Provide the [X, Y] coordinate of the cell's center where the given text is located.  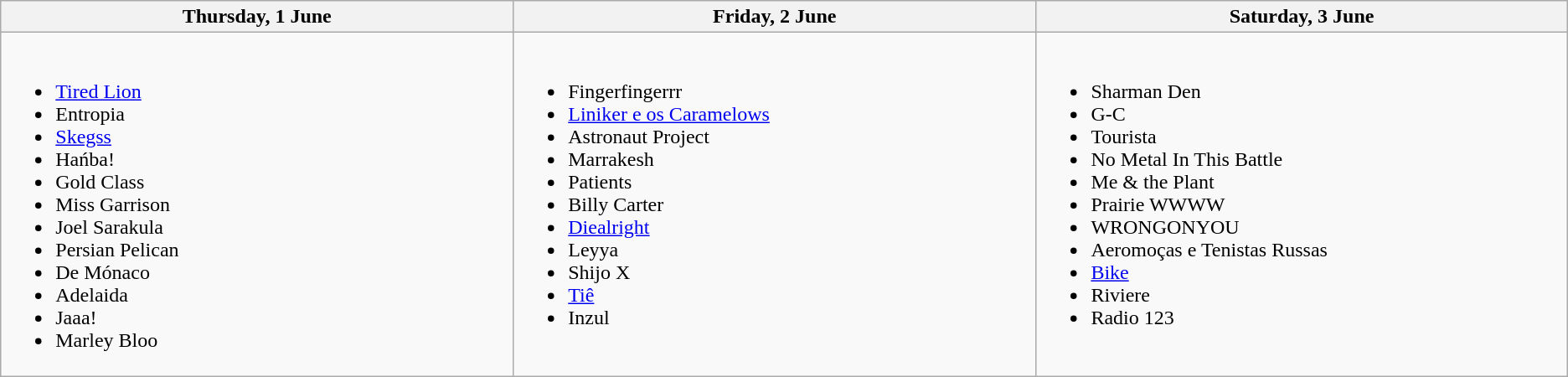
FingerfingerrrLiniker e os CaramelowsAstronaut ProjectMarrakeshPatientsBilly CarterDiealrightLeyyaShijo XTiêInzul [775, 204]
Thursday, 1 June [257, 17]
Friday, 2 June [775, 17]
Saturday, 3 June [1302, 17]
Sharman DenG-CTouristaNo Metal In This BattleMe & the PlantPrairie WWWWWRONGONYOUAeromoças e Tenistas RussasBikeRiviereRadio 123 [1302, 204]
Tired LionEntropiaSkegssHańba!Gold ClassMiss GarrisonJoel SarakulaPersian PelicanDe MónacoAdelaidaJaaa!Marley Bloo [257, 204]
